Scan for the cell matching the given text and deliver its [X, Y] coordinate at center. 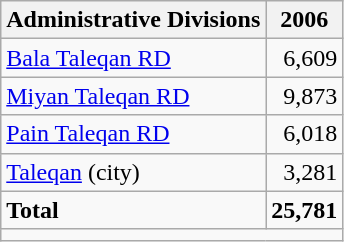
Pain Taleqan RD [134, 134]
3,281 [304, 172]
6,609 [304, 58]
25,781 [304, 210]
Miyan Taleqan RD [134, 96]
Total [134, 210]
Bala Taleqan RD [134, 58]
Taleqan (city) [134, 172]
2006 [304, 20]
6,018 [304, 134]
Administrative Divisions [134, 20]
9,873 [304, 96]
